Locate the cell with the specified text and output its [x, y] center coordinate. 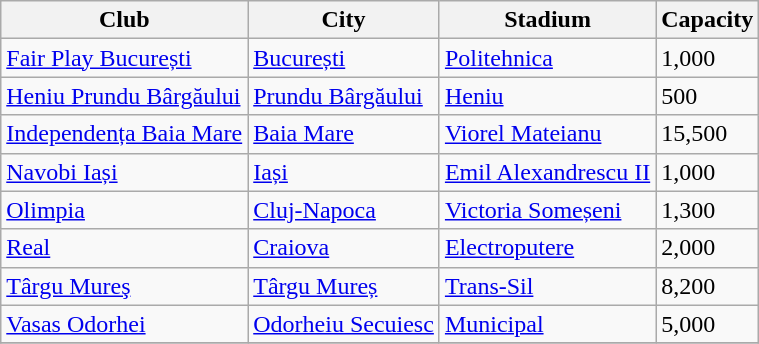
City [344, 20]
Capacity [708, 20]
Fair Play București [124, 58]
15,500 [708, 134]
Baia Mare [344, 134]
Târgu Mureş [124, 286]
Real [124, 248]
Iași [344, 172]
Victoria Someșeni [547, 210]
2,000 [708, 248]
Craiova [344, 248]
Viorel Mateianu [547, 134]
500 [708, 96]
1,300 [708, 210]
Municipal [547, 324]
Trans-Sil [547, 286]
Vasas Odorhei [124, 324]
Emil Alexandrescu II [547, 172]
Cluj-Napoca [344, 210]
Navobi Iași [124, 172]
8,200 [708, 286]
Stadium [547, 20]
Olimpia [124, 210]
Târgu Mureș [344, 286]
Politehnica [547, 58]
Electroputere [547, 248]
Odorheiu Secuiesc [344, 324]
Club [124, 20]
Heniu Prundu Bârgăului [124, 96]
5,000 [708, 324]
Prundu Bârgăului [344, 96]
Heniu [547, 96]
Independența Baia Mare [124, 134]
București [344, 58]
